Locate the cell with the specified text and output its (X, Y) center coordinate. 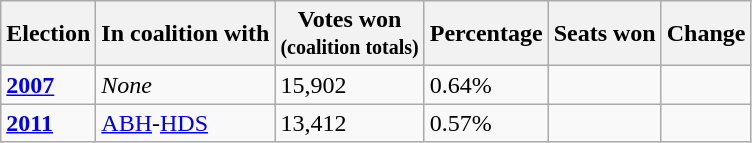
0.64% (486, 85)
0.57% (486, 123)
2011 (48, 123)
2007 (48, 85)
Votes won(coalition totals) (350, 34)
None (186, 85)
Seats won (604, 34)
Change (706, 34)
15,902 (350, 85)
ABH-HDS (186, 123)
13,412 (350, 123)
In coalition with (186, 34)
Percentage (486, 34)
Election (48, 34)
